Detect which cell encompasses the target text, then output its (X, Y) center coordinate. 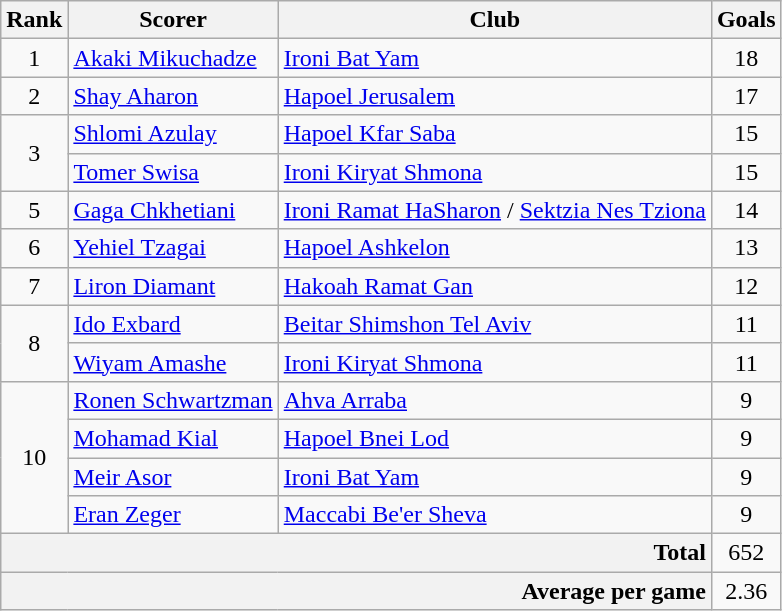
2 (34, 96)
Wiyam Amashe (173, 362)
18 (746, 58)
8 (34, 343)
Average per game (356, 591)
Hapoel Bnei Lod (494, 438)
Mohamad Kial (173, 438)
10 (34, 457)
3 (34, 153)
Club (494, 20)
14 (746, 210)
Tomer Swisa (173, 172)
13 (746, 248)
Shay Aharon (173, 96)
7 (34, 286)
Yehiel Tzagai (173, 248)
Eran Zeger (173, 515)
Meir Asor (173, 477)
17 (746, 96)
Liron Diamant (173, 286)
Gaga Chkhetiani (173, 210)
5 (34, 210)
6 (34, 248)
Shlomi Azulay (173, 134)
Beitar Shimshon Tel Aviv (494, 324)
2.36 (746, 591)
Akaki Mikuchadze (173, 58)
Hapoel Kfar Saba (494, 134)
Ronen Schwartzman (173, 400)
652 (746, 553)
Total (356, 553)
Ido Exbard (173, 324)
Hapoel Ashkelon (494, 248)
Goals (746, 20)
Hapoel Jerusalem (494, 96)
Ahva Arraba (494, 400)
Hakoah Ramat Gan (494, 286)
Rank (34, 20)
Scorer (173, 20)
1 (34, 58)
12 (746, 286)
Maccabi Be'er Sheva (494, 515)
Ironi Ramat HaSharon / Sektzia Nes Tziona (494, 210)
